Capture the cell that displays the provided text and extract its (x, y) central coordinate. 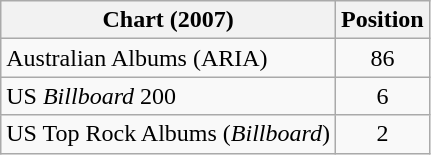
6 (383, 96)
Position (383, 20)
86 (383, 58)
Australian Albums (ARIA) (168, 58)
2 (383, 134)
Chart (2007) (168, 20)
US Top Rock Albums (Billboard) (168, 134)
US Billboard 200 (168, 96)
